Scan for the cell matching the given text and deliver its (x, y) coordinate at center. 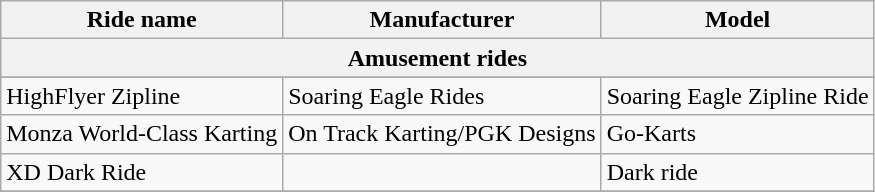
Amusement rides (438, 58)
On Track Karting/PGK Designs (442, 134)
Go-Karts (738, 134)
HighFlyer Zipline (142, 96)
Manufacturer (442, 20)
Ride name (142, 20)
Soaring Eagle Rides (442, 96)
Dark ride (738, 172)
Monza World-Class Karting (142, 134)
Soaring Eagle Zipline Ride (738, 96)
Model (738, 20)
XD Dark Ride (142, 172)
